Find where the given text appears and provide that cell's center as [X, Y] coordinate. 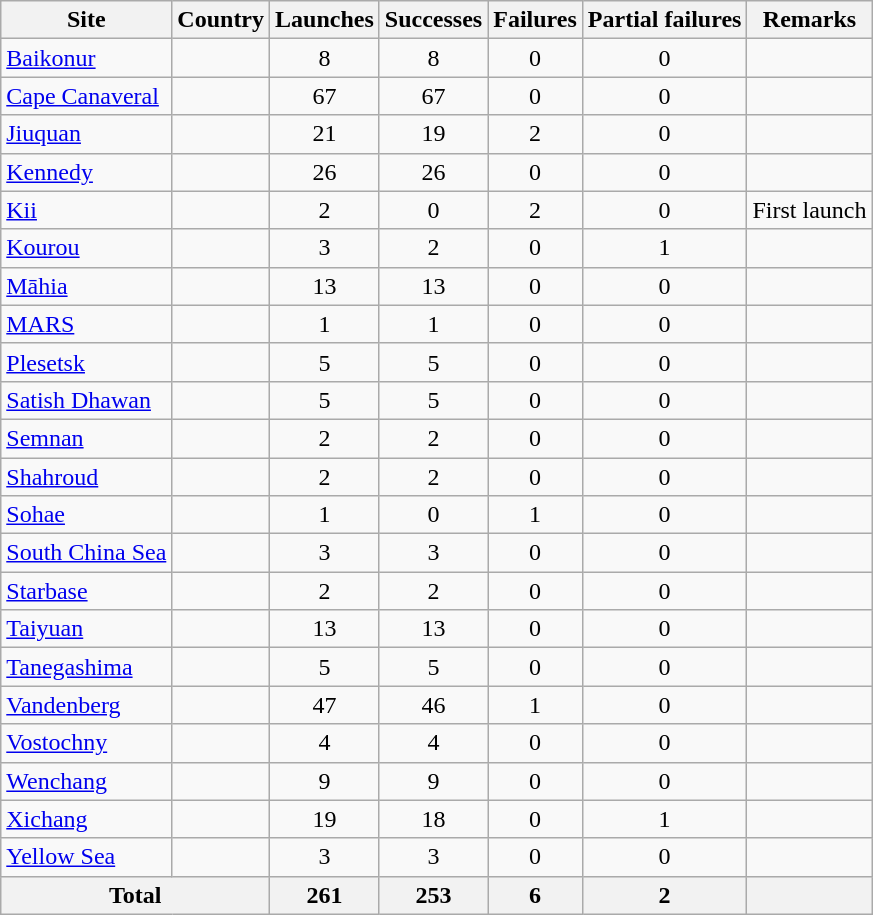
Tanegashima [86, 667]
Cape Canaveral [86, 96]
Shahroud [86, 477]
Kii [86, 210]
Failures [536, 20]
Satish Dhawan [86, 400]
Starbase [86, 591]
Xichang [86, 819]
Kennedy [86, 172]
Partial failures [664, 20]
47 [325, 705]
Plesetsk [86, 362]
MARS [86, 324]
Yellow Sea [86, 857]
Taiyuan [86, 629]
Remarks [810, 20]
18 [433, 819]
21 [325, 134]
46 [433, 705]
Wenchang [86, 781]
Vandenberg [86, 705]
Successes [433, 20]
Total [136, 895]
Sohae [86, 515]
Country [221, 20]
Māhia [86, 286]
6 [536, 895]
Kourou [86, 248]
Semnan [86, 438]
Vostochny [86, 743]
Site [86, 20]
253 [433, 895]
Baikonur [86, 58]
First launch [810, 210]
Jiuquan [86, 134]
Launches [325, 20]
South China Sea [86, 553]
261 [325, 895]
